Return [x, y] of the center of cell containing provided text 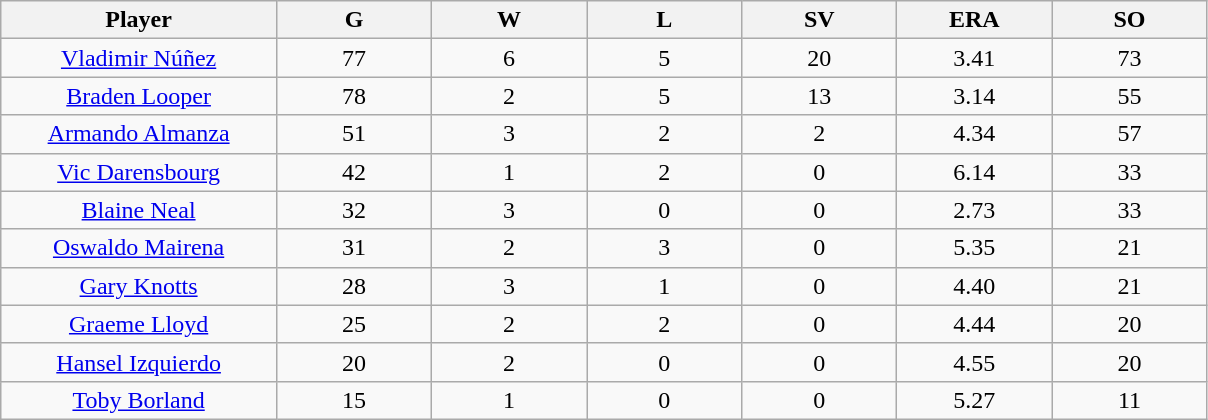
11 [1130, 400]
W [510, 20]
4.40 [974, 286]
L [664, 20]
ERA [974, 20]
Blaine Neal [139, 210]
6.14 [974, 172]
51 [354, 134]
5.35 [974, 248]
Gary Knotts [139, 286]
77 [354, 58]
Toby Borland [139, 400]
42 [354, 172]
3.14 [974, 96]
Braden Looper [139, 96]
5.27 [974, 400]
Player [139, 20]
Armando Almanza [139, 134]
78 [354, 96]
4.34 [974, 134]
4.44 [974, 324]
13 [820, 96]
Graeme Lloyd [139, 324]
Vic Darensbourg [139, 172]
3.41 [974, 58]
55 [1130, 96]
15 [354, 400]
SO [1130, 20]
32 [354, 210]
28 [354, 286]
2.73 [974, 210]
6 [510, 58]
SV [820, 20]
25 [354, 324]
4.55 [974, 362]
31 [354, 248]
57 [1130, 134]
G [354, 20]
Hansel Izquierdo [139, 362]
73 [1130, 58]
Oswaldo Mairena [139, 248]
Vladimir Núñez [139, 58]
